Provide the (X, Y) coordinate of the cell's center where the given text is located.  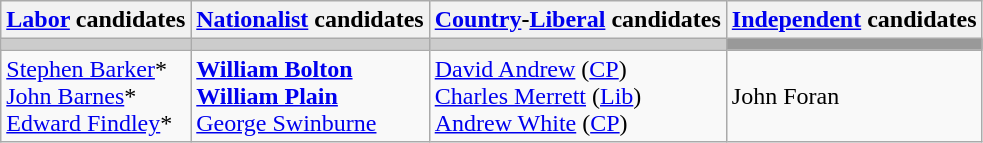
John Foran (854, 96)
Labor candidates (96, 20)
Stephen Barker*John Barnes*Edward Findley* (96, 96)
Country-Liberal candidates (578, 20)
William BoltonWilliam PlainGeorge Swinburne (310, 96)
David Andrew (CP)Charles Merrett (Lib)Andrew White (CP) (578, 96)
Nationalist candidates (310, 20)
Independent candidates (854, 20)
